Pinpoint the cell where the given text exists, returning its [x, y] midpoint coordinate. 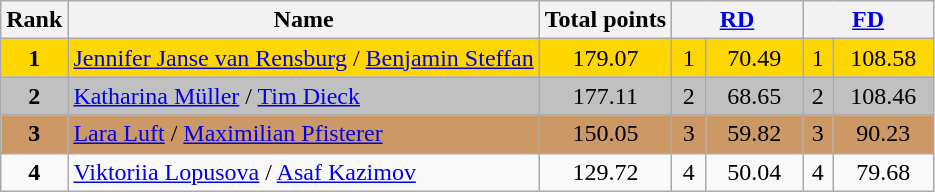
Viktoriia Lopusova / Asaf Kazimov [304, 172]
Rank [34, 20]
70.49 [754, 58]
177.11 [605, 96]
50.04 [754, 172]
179.07 [605, 58]
68.65 [754, 96]
59.82 [754, 134]
129.72 [605, 172]
79.68 [884, 172]
90.23 [884, 134]
Name [304, 20]
Katharina Müller / Tim Dieck [304, 96]
Lara Luft / Maximilian Pfisterer [304, 134]
150.05 [605, 134]
FD [868, 20]
Total points [605, 20]
108.58 [884, 58]
RD [738, 20]
Jennifer Janse van Rensburg / Benjamin Steffan [304, 58]
108.46 [884, 96]
